Identify which cell holds the provided text, then report its [x, y] central coordinate. 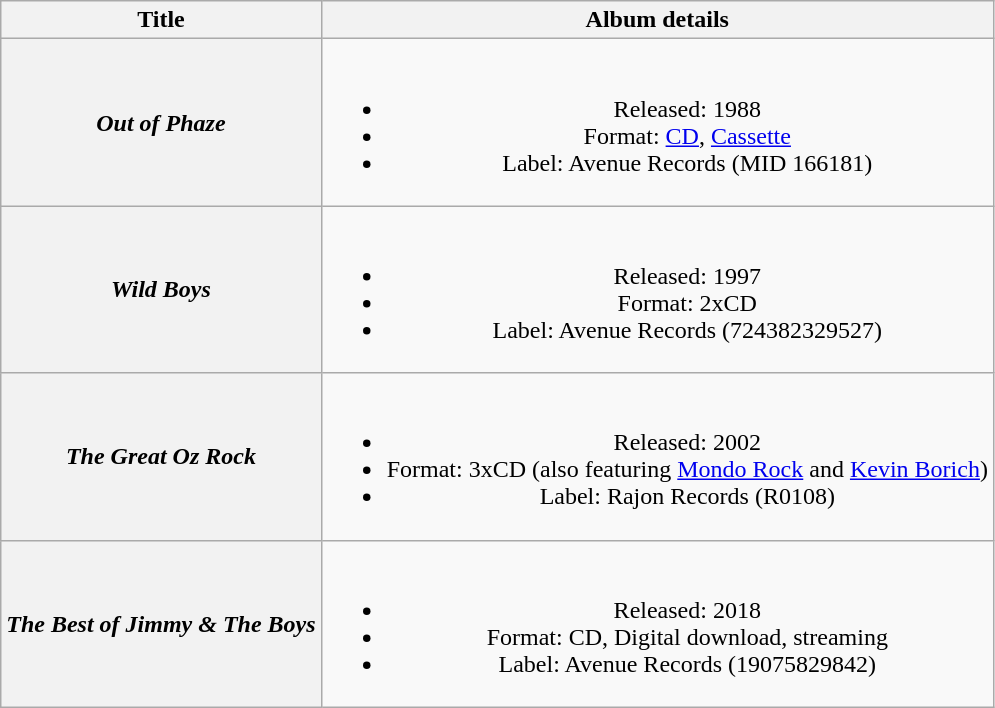
Released: 2002Format: 3xCD (also featuring Mondo Rock and Kevin Borich)Label: Rajon Records (R0108) [657, 456]
The Great Oz Rock [161, 456]
Album details [657, 20]
Released: 1997Format: 2xCDLabel: Avenue Records (724382329527) [657, 290]
Wild Boys [161, 290]
Out of Phaze [161, 122]
The Best of Jimmy & The Boys [161, 624]
Released: 1988Format: CD, CassetteLabel: Avenue Records (MID 166181) [657, 122]
Released: 2018Format: CD, Digital download, streamingLabel: Avenue Records (19075829842) [657, 624]
Title [161, 20]
